Find where the given text appears and provide that cell's center as [x, y] coordinate. 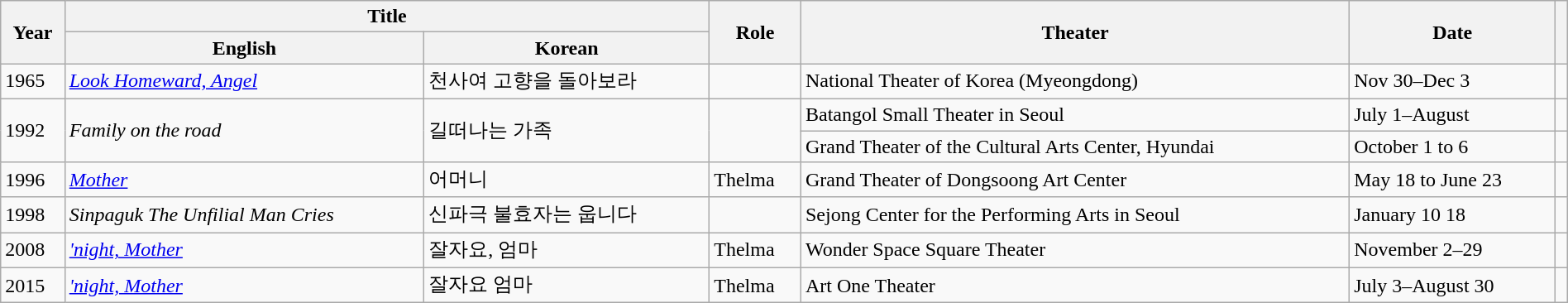
Grand Theater of Dongsoong Art Center [1075, 180]
2015 [33, 285]
신파극 불효자는 웁니다 [567, 215]
English [244, 48]
Theater [1075, 32]
잘자요 엄마 [567, 285]
1965 [33, 81]
Wonder Space Square Theater [1075, 250]
January 10 18 [1452, 215]
October 1 to 6 [1452, 147]
2008 [33, 250]
Role [756, 32]
May 18 to June 23 [1452, 180]
Art One Theater [1075, 285]
Batangol Small Theater in Seoul [1075, 114]
Mother [244, 180]
길떠나는 가족 [567, 130]
November 2–29 [1452, 250]
Family on the road [244, 130]
1996 [33, 180]
Title [387, 17]
Grand Theater of the Cultural Arts Center, Hyundai [1075, 147]
Look Homeward, Angel [244, 81]
잘자요, 엄마 [567, 250]
Sinpaguk The Unfilial Man Cries [244, 215]
1992 [33, 130]
Year [33, 32]
천사여 고향을 돌아보라 [567, 81]
Sejong Center for the Performing Arts in Seoul [1075, 215]
어머니 [567, 180]
July 3–August 30 [1452, 285]
National Theater of Korea (Myeongdong) [1075, 81]
Date [1452, 32]
July 1–August [1452, 114]
Korean [567, 48]
1998 [33, 215]
Nov 30–Dec 3 [1452, 81]
